From the cell containing the given text, extract its center point as [X, Y] coordinate. 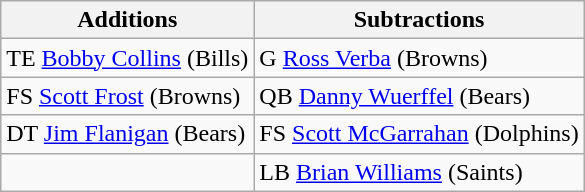
QB Danny Wuerffel (Bears) [419, 96]
LB Brian Williams (Saints) [419, 172]
Subtractions [419, 20]
G Ross Verba (Browns) [419, 58]
TE Bobby Collins (Bills) [128, 58]
FS Scott Frost (Browns) [128, 96]
DT Jim Flanigan (Bears) [128, 134]
Additions [128, 20]
FS Scott McGarrahan (Dolphins) [419, 134]
